Determine the (X, Y) coordinate at the center of the cell enclosing the given text.  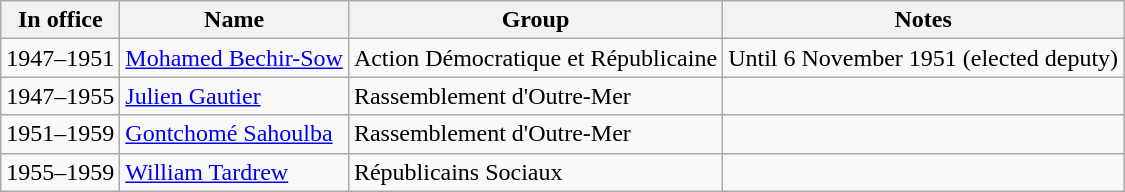
1955–1959 (60, 172)
Group (535, 20)
William Tardrew (234, 172)
Julien Gautier (234, 96)
1947–1951 (60, 58)
Until 6 November 1951 (elected deputy) (924, 58)
Républicains Sociaux (535, 172)
Notes (924, 20)
Action Démocratique et Républicaine (535, 58)
Mohamed Bechir-Sow (234, 58)
1947–1955 (60, 96)
1951–1959 (60, 134)
Gontchomé Sahoulba (234, 134)
In office (60, 20)
Name (234, 20)
